Locate the cell with the specified text and output its [x, y] center coordinate. 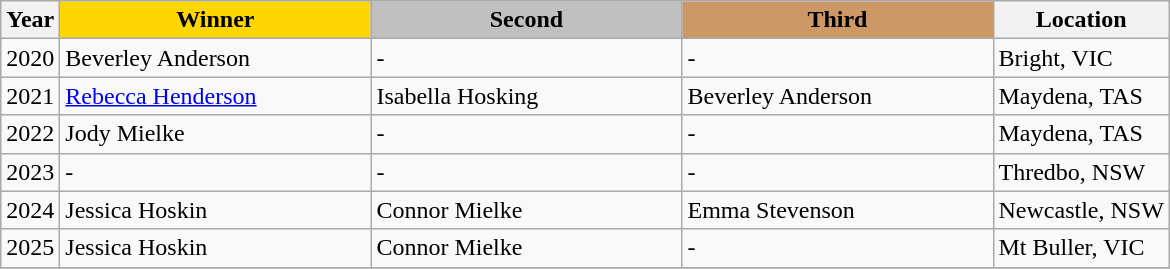
Winner [216, 20]
2024 [30, 210]
2020 [30, 58]
Isabella Hosking [526, 96]
2022 [30, 134]
Rebecca Henderson [216, 96]
Bright, VIC [1081, 58]
Emma Stevenson [838, 210]
Newcastle, NSW [1081, 210]
Location [1081, 20]
2025 [30, 248]
Year [30, 20]
Thredbo, NSW [1081, 172]
2021 [30, 96]
Mt Buller, VIC [1081, 248]
2023 [30, 172]
Jody Mielke [216, 134]
Third [838, 20]
Second [526, 20]
